Scan for the cell matching the given text and deliver its [x, y] coordinate at center. 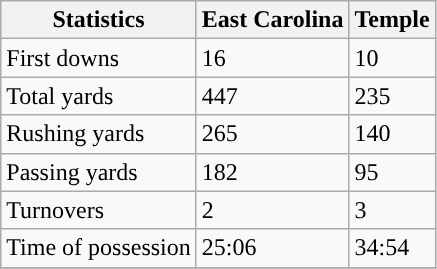
Statistics [99, 20]
265 [272, 134]
447 [272, 96]
95 [392, 172]
182 [272, 172]
16 [272, 58]
First downs [99, 58]
Turnovers [99, 210]
34:54 [392, 248]
Temple [392, 20]
Total yards [99, 96]
10 [392, 58]
3 [392, 210]
25:06 [272, 248]
Rushing yards [99, 134]
140 [392, 134]
East Carolina [272, 20]
Passing yards [99, 172]
Time of possession [99, 248]
2 [272, 210]
235 [392, 96]
